Determine the (x, y) coordinate at the center of the cell enclosing the given text.  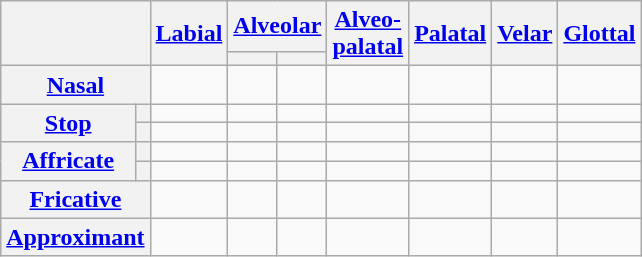
Stop (68, 123)
Fricative (76, 199)
Velar (525, 34)
Labial (189, 34)
Approximant (76, 237)
Nasal (76, 85)
Glottal (600, 34)
Affricate (68, 161)
Alveo-palatal (368, 34)
Palatal (450, 34)
Alveolar (278, 26)
